Output the [X, Y] coordinate of the center of the cell containing the given text.  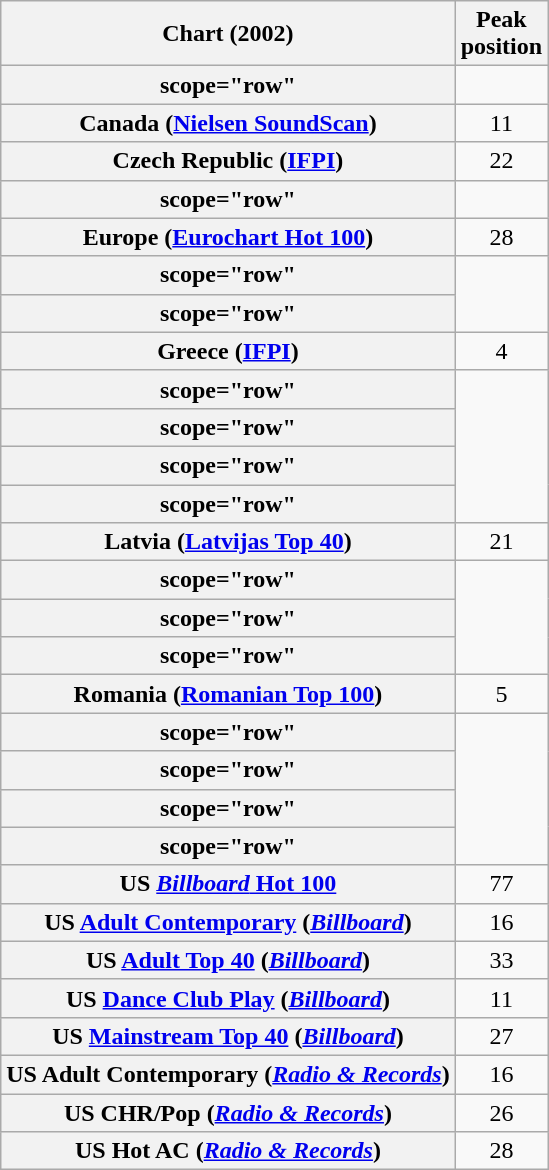
US Hot AC (Radio & Records) [228, 1151]
US Mainstream Top 40 (Billboard) [228, 1036]
US Adult Top 40 (Billboard) [228, 960]
US Adult Contemporary (Radio & Records) [228, 1074]
US Dance Club Play (Billboard) [228, 998]
Canada (Nielsen SoundScan) [228, 123]
Peakposition [501, 34]
4 [501, 351]
Europe (Eurochart Hot 100) [228, 237]
33 [501, 960]
22 [501, 161]
Czech Republic (IFPI) [228, 161]
21 [501, 542]
Latvia (Latvijas Top 40) [228, 542]
US Billboard Hot 100 [228, 884]
27 [501, 1036]
US CHR/Pop (Radio & Records) [228, 1113]
Romania (Romanian Top 100) [228, 694]
26 [501, 1113]
77 [501, 884]
5 [501, 694]
Chart (2002) [228, 34]
Greece (IFPI) [228, 351]
US Adult Contemporary (Billboard) [228, 922]
